Identify which cell holds the provided text, then report its (x, y) central coordinate. 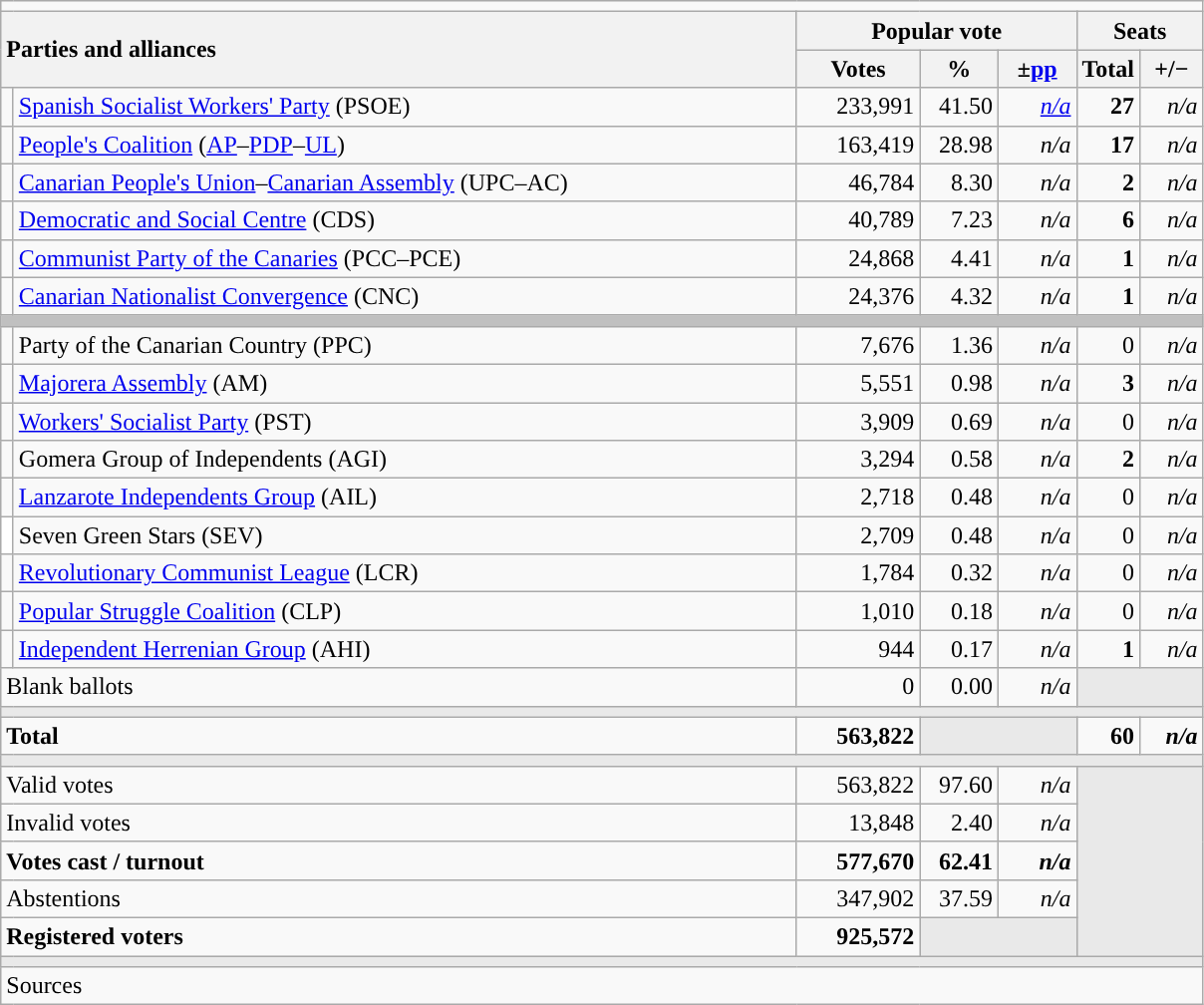
Abstentions (399, 898)
Registered voters (399, 936)
6 (1108, 220)
0.98 (959, 383)
2,709 (858, 535)
40,789 (858, 220)
Valid votes (399, 785)
3 (1108, 383)
4.41 (959, 258)
347,902 (858, 898)
944 (858, 649)
Lanzarote Independents Group (AIL) (405, 498)
2,718 (858, 498)
0.18 (959, 611)
Gomera Group of Independents (AGI) (405, 460)
46,784 (858, 182)
Revolutionary Communist League (LCR) (405, 573)
Independent Herrenian Group (AHI) (405, 649)
0.32 (959, 573)
24,376 (858, 296)
5,551 (858, 383)
233,991 (858, 107)
97.60 (959, 785)
7,676 (858, 345)
3,909 (858, 422)
4.32 (959, 296)
Parties and alliances (399, 50)
8.30 (959, 182)
Democratic and Social Centre (CDS) (405, 220)
0.00 (959, 687)
Popular vote (937, 31)
1,010 (858, 611)
Popular Struggle Coalition (CLP) (405, 611)
Votes (858, 69)
163,419 (858, 145)
Communist Party of the Canaries (PCC–PCE) (405, 258)
+/− (1172, 69)
Workers' Socialist Party (PST) (405, 422)
577,670 (858, 860)
Invalid votes (399, 823)
925,572 (858, 936)
Majorera Assembly (AM) (405, 383)
Spanish Socialist Workers' Party (PSOE) (405, 107)
17 (1108, 145)
13,848 (858, 823)
41.50 (959, 107)
24,868 (858, 258)
Party of the Canarian Country (PPC) (405, 345)
62.41 (959, 860)
People's Coalition (AP–PDP–UL) (405, 145)
27 (1108, 107)
% (959, 69)
3,294 (858, 460)
Votes cast / turnout (399, 860)
1,784 (858, 573)
Seats (1140, 31)
60 (1108, 736)
Canarian People's Union–Canarian Assembly (UPC–AC) (405, 182)
2.40 (959, 823)
Canarian Nationalist Convergence (CNC) (405, 296)
±pp (1037, 69)
0.58 (959, 460)
0.69 (959, 422)
7.23 (959, 220)
Blank ballots (399, 687)
Seven Green Stars (SEV) (405, 535)
Sources (602, 986)
37.59 (959, 898)
1.36 (959, 345)
28.98 (959, 145)
0.17 (959, 649)
